Extract the (x, y) coordinate from the center of the cell holding the provided text.  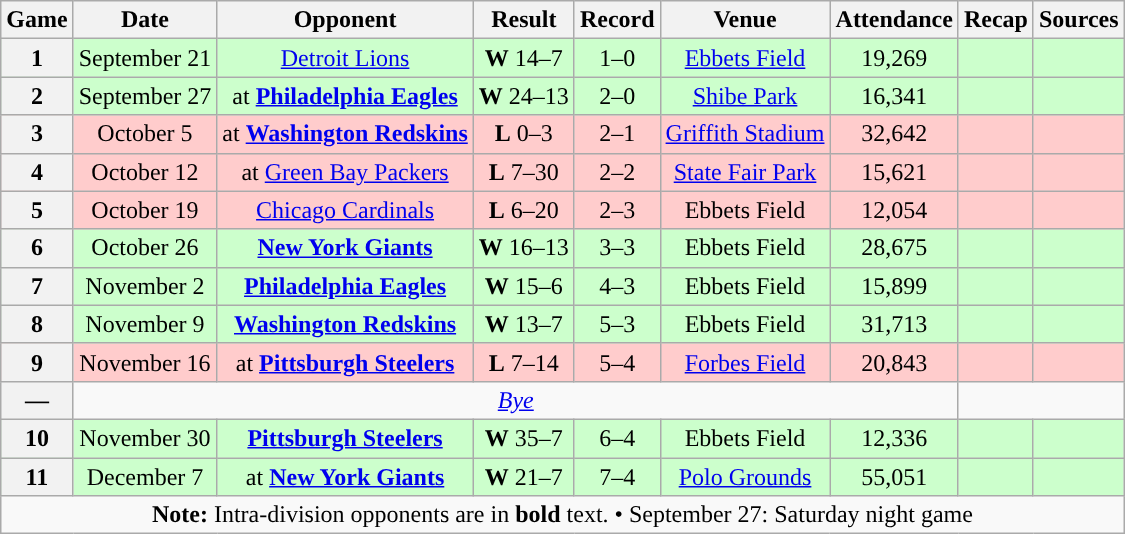
November 16 (145, 362)
3 (37, 134)
— (37, 400)
2–2 (617, 172)
Bye (516, 400)
at New York Giants (345, 477)
Shibe Park (745, 96)
September 27 (145, 96)
6–4 (617, 438)
L 0–3 (524, 134)
3–3 (617, 248)
November 30 (145, 438)
16,341 (894, 96)
October 26 (145, 248)
12,336 (894, 438)
Pittsburgh Steelers (345, 438)
Note: Intra-division opponents are in bold text. • September 27: Saturday night game (562, 515)
W 24–13 (524, 96)
November 2 (145, 286)
at Pittsburgh Steelers (345, 362)
W 15–6 (524, 286)
September 21 (145, 58)
L 6–20 (524, 210)
Washington Redskins (345, 324)
2–0 (617, 96)
4 (37, 172)
W 16–13 (524, 248)
2–1 (617, 134)
October 19 (145, 210)
Forbes Field (745, 362)
55,051 (894, 477)
15,899 (894, 286)
W 13–7 (524, 324)
20,843 (894, 362)
November 9 (145, 324)
11 (37, 477)
Philadelphia Eagles (345, 286)
Date (145, 20)
9 (37, 362)
Sources (1078, 20)
Result (524, 20)
19,269 (894, 58)
7 (37, 286)
5–3 (617, 324)
15,621 (894, 172)
L 7–30 (524, 172)
7–4 (617, 477)
2–3 (617, 210)
Record (617, 20)
New York Giants (345, 248)
5–4 (617, 362)
October 12 (145, 172)
4–3 (617, 286)
32,642 (894, 134)
5 (37, 210)
1 (37, 58)
6 (37, 248)
W 21–7 (524, 477)
Chicago Cardinals (345, 210)
W 14–7 (524, 58)
December 7 (145, 477)
at Washington Redskins (345, 134)
Polo Grounds (745, 477)
State Fair Park (745, 172)
Opponent (345, 20)
28,675 (894, 248)
W 35–7 (524, 438)
Griffith Stadium (745, 134)
Attendance (894, 20)
10 (37, 438)
1–0 (617, 58)
2 (37, 96)
Detroit Lions (345, 58)
12,054 (894, 210)
October 5 (145, 134)
L 7–14 (524, 362)
at Philadelphia Eagles (345, 96)
Recap (996, 20)
Game (37, 20)
Venue (745, 20)
at Green Bay Packers (345, 172)
8 (37, 324)
31,713 (894, 324)
